Output the (X, Y) coordinate of the center of the cell containing the given text.  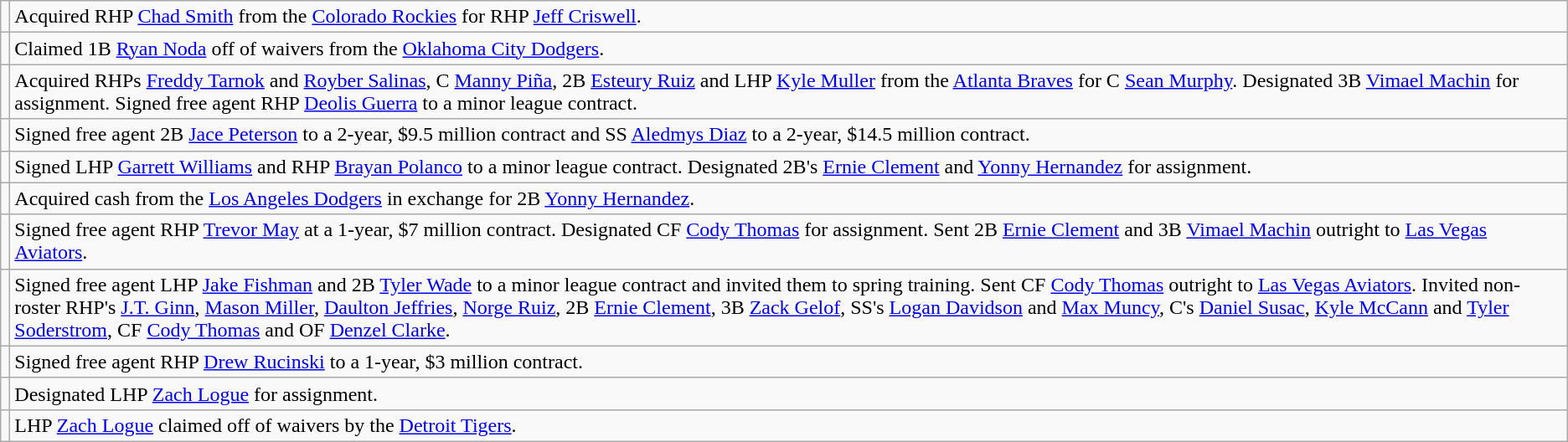
Signed free agent RHP Drew Rucinski to a 1-year, $3 million contract. (789, 362)
Claimed 1B Ryan Noda off of waivers from the Oklahoma City Dodgers. (789, 49)
Signed LHP Garrett Williams and RHP Brayan Polanco to a minor league contract. Designated 2B's Ernie Clement and Yonny Hernandez for assignment. (789, 167)
Acquired RHP Chad Smith from the Colorado Rockies for RHP Jeff Criswell. (789, 17)
LHP Zach Logue claimed off of waivers by the Detroit Tigers. (789, 425)
Signed free agent 2B Jace Peterson to a 2-year, $9.5 million contract and SS Aledmys Diaz to a 2-year, $14.5 million contract. (789, 135)
Acquired cash from the Los Angeles Dodgers in exchange for 2B Yonny Hernandez. (789, 198)
Designated LHP Zach Logue for assignment. (789, 393)
